Provide the [x, y] coordinate of the cell's center where the given text is located.  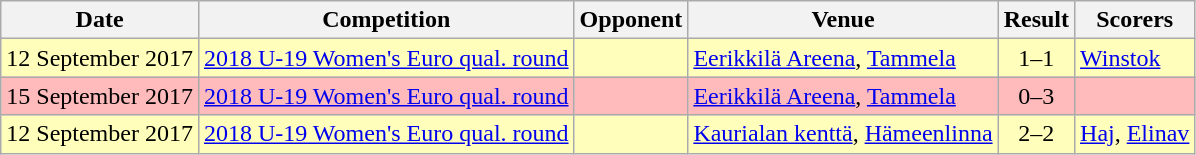
Haj, Elinav [1135, 134]
Winstok [1135, 58]
Competition [386, 20]
1–1 [1036, 58]
Kaurialan kenttä, Hämeenlinna [843, 134]
Opponent [631, 20]
0–3 [1036, 96]
Venue [843, 20]
Date [100, 20]
Scorers [1135, 20]
2–2 [1036, 134]
Result [1036, 20]
15 September 2017 [100, 96]
